Output the (x, y) coordinate of the center of the cell containing the given text.  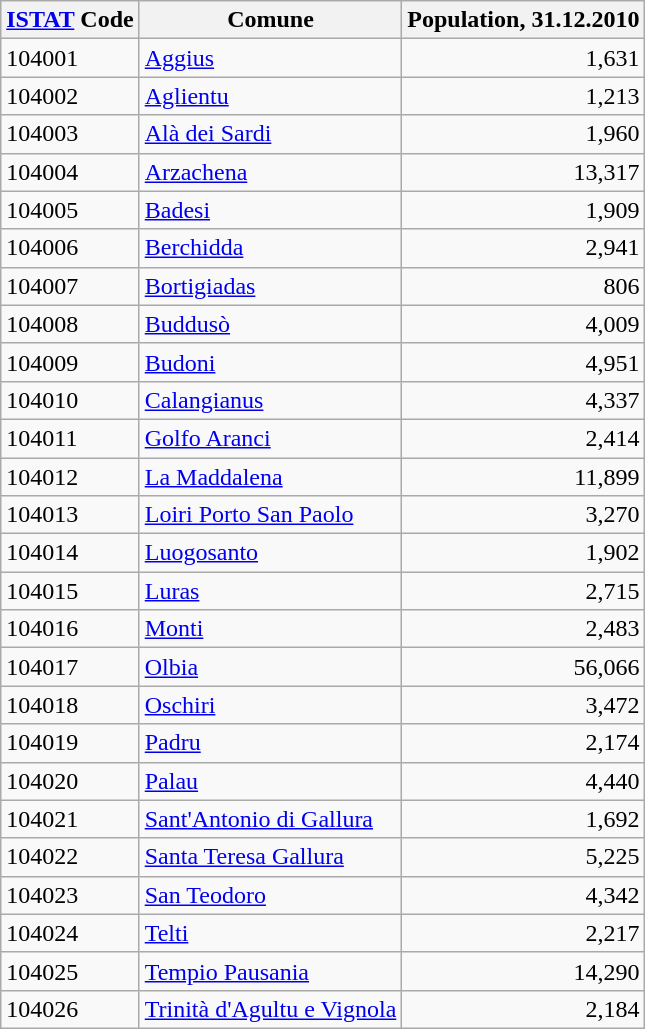
104015 (70, 591)
Sant'Antonio di Gallura (270, 819)
Telti (270, 933)
104008 (70, 324)
Buddusò (270, 324)
Trinità d'Agultu e Vignola (270, 1009)
104020 (70, 781)
104013 (70, 515)
11,899 (524, 477)
4,951 (524, 362)
14,290 (524, 971)
4,009 (524, 324)
Calangianus (270, 400)
1,631 (524, 58)
104014 (70, 553)
104009 (70, 362)
104021 (70, 819)
13,317 (524, 172)
104026 (70, 1009)
Arzachena (270, 172)
Population, 31.12.2010 (524, 20)
104005 (70, 210)
4,342 (524, 895)
Monti (270, 629)
104007 (70, 286)
104010 (70, 400)
104012 (70, 477)
Palau (270, 781)
Olbia (270, 667)
2,174 (524, 743)
4,337 (524, 400)
104022 (70, 857)
Luras (270, 591)
1,960 (524, 134)
2,217 (524, 933)
2,941 (524, 248)
Oschiri (270, 705)
806 (524, 286)
2,483 (524, 629)
Aglientu (270, 96)
ISTAT Code (70, 20)
3,472 (524, 705)
104017 (70, 667)
Santa Teresa Gallura (270, 857)
104016 (70, 629)
Bortigiadas (270, 286)
4,440 (524, 781)
104024 (70, 933)
Golfo Aranci (270, 438)
104019 (70, 743)
104002 (70, 96)
104003 (70, 134)
Loiri Porto San Paolo (270, 515)
Budoni (270, 362)
104004 (70, 172)
2,184 (524, 1009)
Luogosanto (270, 553)
3,270 (524, 515)
Tempio Pausania (270, 971)
Alà dei Sardi (270, 134)
1,213 (524, 96)
Berchidda (270, 248)
5,225 (524, 857)
2,414 (524, 438)
1,909 (524, 210)
104006 (70, 248)
104011 (70, 438)
San Teodoro (270, 895)
2,715 (524, 591)
1,692 (524, 819)
Comune (270, 20)
Badesi (270, 210)
La Maddalena (270, 477)
104025 (70, 971)
104001 (70, 58)
104023 (70, 895)
104018 (70, 705)
1,902 (524, 553)
56,066 (524, 667)
Aggius (270, 58)
Padru (270, 743)
